Determine the [X, Y] coordinate at the center of the cell enclosing the given text.  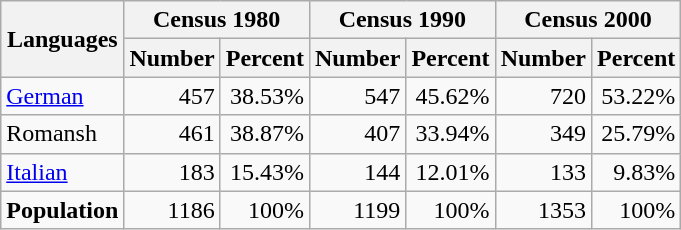
38.87% [264, 134]
183 [172, 172]
German [62, 96]
1199 [357, 210]
33.94% [450, 134]
53.22% [636, 96]
461 [172, 134]
133 [543, 172]
1353 [543, 210]
457 [172, 96]
144 [357, 172]
Census 1980 [217, 20]
25.79% [636, 134]
45.62% [450, 96]
12.01% [450, 172]
720 [543, 96]
Population [62, 210]
15.43% [264, 172]
Italian [62, 172]
547 [357, 96]
349 [543, 134]
1186 [172, 210]
38.53% [264, 96]
Census 2000 [588, 20]
Census 1990 [402, 20]
9.83% [636, 172]
Languages [62, 39]
407 [357, 134]
Romansh [62, 134]
